Locate the cell with the specified text and output its (X, Y) center coordinate. 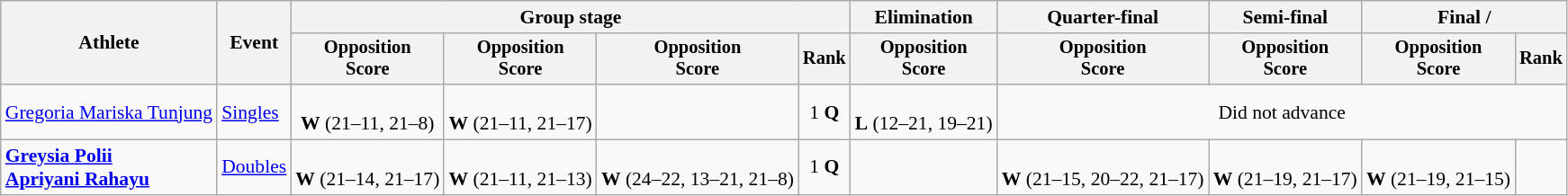
Gregoria Mariska Tunjung (109, 111)
Quarter-final (1104, 17)
W (21–11, 21–17) (520, 111)
Final / (1464, 17)
Did not advance (1282, 111)
Semi-final (1285, 17)
Greysia PoliiApriyani Rahayu (109, 167)
Group stage (571, 17)
W (21–14, 21–17) (367, 167)
Athlete (109, 43)
W (21–15, 20–22, 21–17) (1104, 167)
Singles (254, 111)
W (21–19, 21–17) (1285, 167)
L (12–21, 19–21) (924, 111)
Doubles (254, 167)
W (21–11, 21–13) (520, 167)
W (21–19, 21–15) (1438, 167)
W (21–11, 21–8) (367, 111)
Event (254, 43)
W (24–22, 13–21, 21–8) (698, 167)
Elimination (924, 17)
